Return (X, Y) of the center of cell containing provided text 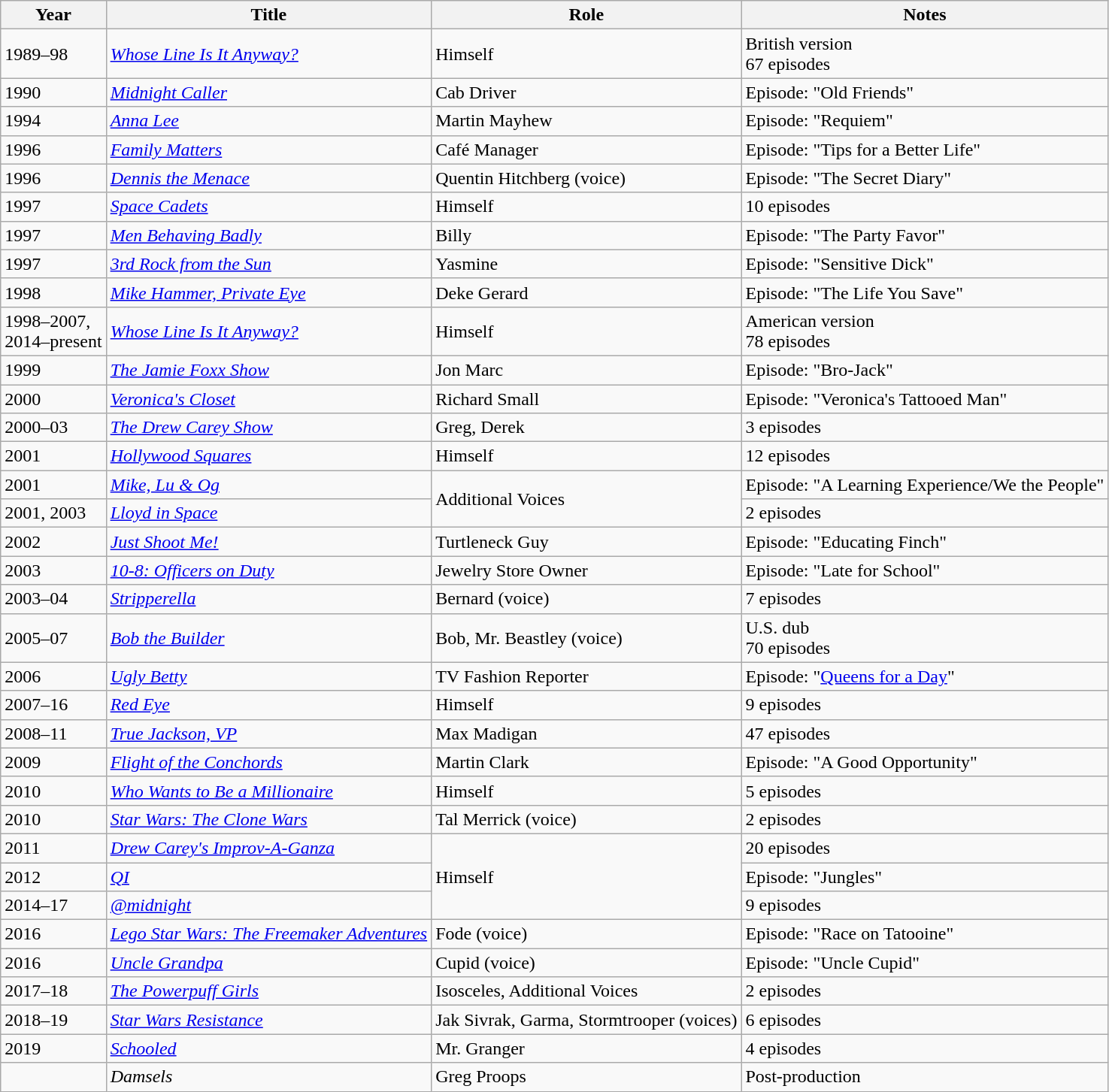
Episode: "Jungles" (925, 877)
12 episodes (925, 456)
Flight of the Conchords (269, 762)
Stripperella (269, 599)
Bob the Builder (269, 637)
3 episodes (925, 428)
Café Manager (586, 150)
Episode: "Uncle Cupid" (925, 963)
2014–17 (53, 906)
Episode: "Requiem" (925, 121)
The Jamie Foxx Show (269, 370)
Hollywood Squares (269, 456)
Cab Driver (586, 92)
American version 78 episodes (925, 331)
Episode: "Bro-Jack" (925, 370)
Episode: "The Party Favor" (925, 235)
2000–03 (53, 428)
Episode: "A Learning Experience/We the People" (925, 485)
Veronica's Closet (269, 399)
Martin Mayhew (586, 121)
Additional Voices (586, 499)
Role (586, 15)
Jon Marc (586, 370)
Bob, Mr. Beastley (voice) (586, 637)
2018–19 (53, 1020)
Dennis the Menace (269, 178)
2012 (53, 877)
@midnight (269, 906)
4 episodes (925, 1048)
47 episodes (925, 734)
True Jackson, VP (269, 734)
Yasmine (586, 264)
Episode: "The Secret Diary" (925, 178)
1994 (53, 121)
Ugly Betty (269, 676)
Mike Hammer, Private Eye (269, 292)
2003–04 (53, 599)
Mr. Granger (586, 1048)
Jewelry Store Owner (586, 570)
Star Wars: The Clone Wars (269, 819)
Midnight Caller (269, 92)
Anna Lee (269, 121)
U.S. dub70 episodes (925, 637)
5 episodes (925, 791)
Drew Carey's Improv-A-Ganza (269, 848)
Damsels (269, 1077)
Quentin Hitchberg (voice) (586, 178)
TV Fashion Reporter (586, 676)
2006 (53, 676)
Turtleneck Guy (586, 542)
1990 (53, 92)
2019 (53, 1048)
1999 (53, 370)
Billy (586, 235)
Richard Small (586, 399)
2003 (53, 570)
Deke Gerard (586, 292)
Star Wars Resistance (269, 1020)
Episode: "Tips for a Better Life" (925, 150)
2002 (53, 542)
1989–98 (53, 54)
10-8: Officers on Duty (269, 570)
2005–07 (53, 637)
1998–2007,2014–present (53, 331)
2007–16 (53, 705)
Episode: "Sensitive Dick" (925, 264)
Family Matters (269, 150)
Notes (925, 15)
Space Cadets (269, 207)
Jak Sivrak, Garma, Stormtrooper (voices) (586, 1020)
QI (269, 877)
3rd Rock from the Sun (269, 264)
Who Wants to Be a Millionaire (269, 791)
Lego Star Wars: The Freemaker Adventures (269, 934)
British version 67 episodes (925, 54)
Lloyd in Space (269, 513)
Bernard (voice) (586, 599)
Episode: "A Good Opportunity" (925, 762)
Fode (voice) (586, 934)
6 episodes (925, 1020)
7 episodes (925, 599)
The Drew Carey Show (269, 428)
2011 (53, 848)
Title (269, 15)
1998 (53, 292)
Cupid (voice) (586, 963)
Episode: "The Life You Save" (925, 292)
Episode: "Queens for a Day" (925, 676)
2008–11 (53, 734)
2009 (53, 762)
Episode: "Race on Tatooine" (925, 934)
Greg, Derek (586, 428)
10 episodes (925, 207)
Max Madigan (586, 734)
Schooled (269, 1048)
The Powerpuff Girls (269, 991)
Mike, Lu & Og (269, 485)
Red Eye (269, 705)
Episode: "Late for School" (925, 570)
Episode: "Old Friends" (925, 92)
Men Behaving Badly (269, 235)
Greg Proops (586, 1077)
Year (53, 15)
2017–18 (53, 991)
Episode: "Veronica's Tattooed Man" (925, 399)
2001, 2003 (53, 513)
Martin Clark (586, 762)
Post-production (925, 1077)
20 episodes (925, 848)
2000 (53, 399)
Episode: "Educating Finch" (925, 542)
Tal Merrick (voice) (586, 819)
Just Shoot Me! (269, 542)
Uncle Grandpa (269, 963)
Isosceles, Additional Voices (586, 991)
